Return the (x, y) coordinate for the center point of the cell that contains the specified text.  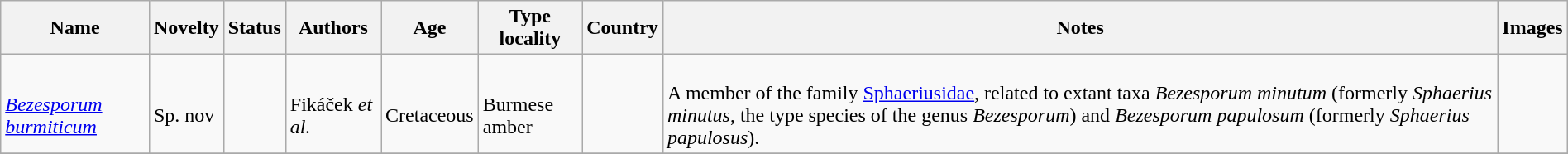
Bezesporum burmiticum (75, 104)
Country (623, 28)
Authors (332, 28)
Burmese amber (529, 104)
Novelty (186, 28)
Age (430, 28)
Name (75, 28)
Fikáček et al. (332, 104)
Images (1532, 28)
Notes (1080, 28)
Status (255, 28)
Sp. nov (186, 104)
Type locality (529, 28)
Cretaceous (430, 104)
